Capture the cell that displays the provided text and extract its (X, Y) central coordinate. 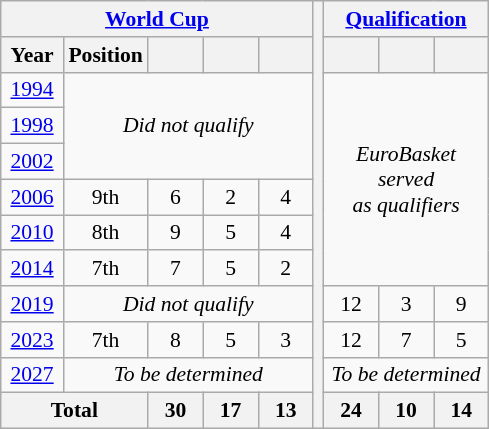
1998 (32, 126)
2002 (32, 162)
Qualification (406, 19)
8 (176, 340)
2019 (32, 304)
EuroBasket servedas qualifiers (406, 179)
2023 (32, 340)
30 (176, 411)
Position (105, 55)
10 (406, 411)
9th (105, 197)
13 (286, 411)
8th (105, 233)
24 (350, 411)
World Cup (157, 19)
2014 (32, 269)
1994 (32, 90)
14 (462, 411)
Total (74, 411)
2010 (32, 233)
Year (32, 55)
6 (176, 197)
2006 (32, 197)
17 (230, 411)
2027 (32, 375)
